Extract the [X, Y] coordinate from the center of the cell holding the provided text.  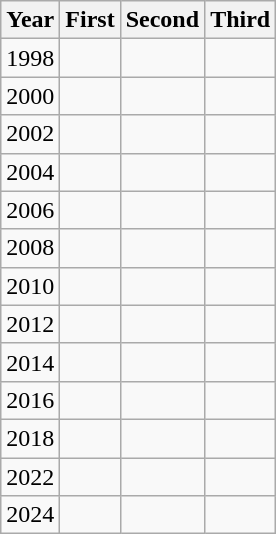
2000 [30, 96]
2018 [30, 438]
2024 [30, 515]
Third [240, 20]
2022 [30, 477]
First [90, 20]
Second [162, 20]
2002 [30, 134]
2012 [30, 324]
2010 [30, 286]
2008 [30, 248]
2016 [30, 400]
1998 [30, 58]
2004 [30, 172]
2006 [30, 210]
2014 [30, 362]
Year [30, 20]
